Capture the cell that displays the provided text and extract its [x, y] central coordinate. 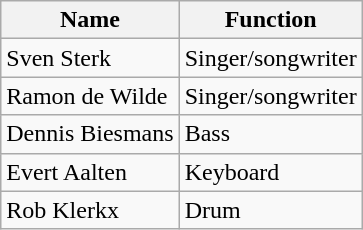
Rob Klerkx [90, 210]
Function [270, 20]
Sven Sterk [90, 58]
Evert Aalten [90, 172]
Name [90, 20]
Keyboard [270, 172]
Drum [270, 210]
Bass [270, 134]
Ramon de Wilde [90, 96]
Dennis Biesmans [90, 134]
